Determine the [X, Y] coordinate at the center of the cell enclosing the given text.  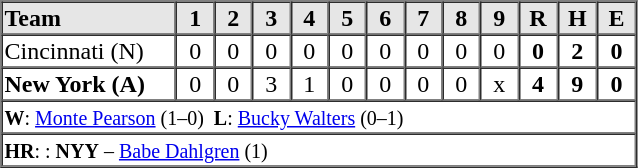
x [499, 84]
H [578, 18]
6 [385, 18]
Cincinnati (N) [90, 50]
E [616, 18]
8 [461, 18]
New York (A) [90, 84]
W: Monte Pearson (1–0) L: Bucky Walters (0–1) [319, 116]
HR: : NYY – Babe Dahlgren (1) [319, 150]
5 [347, 18]
R [538, 18]
7 [423, 18]
Team [90, 18]
